Capture the cell that displays the provided text and extract its (X, Y) central coordinate. 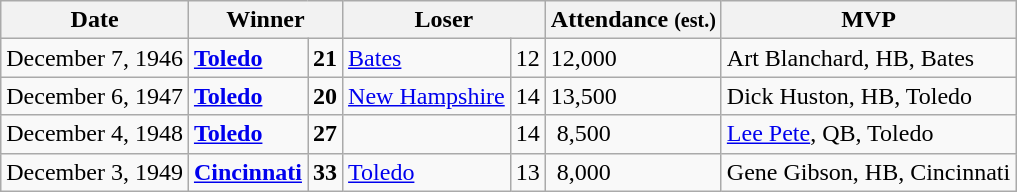
New Hampshire (427, 96)
Winner (265, 20)
MVP (868, 20)
Art Blanchard, HB, Bates (868, 58)
8,000 (633, 172)
December 6, 1947 (95, 96)
12 (528, 58)
33 (326, 172)
December 7, 1946 (95, 58)
21 (326, 58)
13,500 (633, 96)
Bates (427, 58)
8,500 (633, 134)
Attendance (est.) (633, 20)
Loser (444, 20)
Date (95, 20)
December 3, 1949 (95, 172)
Cincinnati (248, 172)
Gene Gibson, HB, Cincinnati (868, 172)
13 (528, 172)
27 (326, 134)
December 4, 1948 (95, 134)
Dick Huston, HB, Toledo (868, 96)
20 (326, 96)
Lee Pete, QB, Toledo (868, 134)
12,000 (633, 58)
